Return the (X, Y) coordinate for the center point of the cell that contains the specified text.  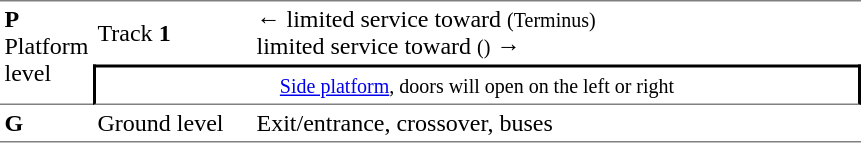
Track 1 (172, 32)
PPlatform level (46, 52)
G (46, 124)
Exit/entrance, crossover, buses (556, 124)
Ground level (172, 124)
← limited service toward (Terminus) limited service toward () → (556, 32)
Side platform, doors will open on the left or right (477, 84)
